Return [x, y] of the center of cell containing provided text 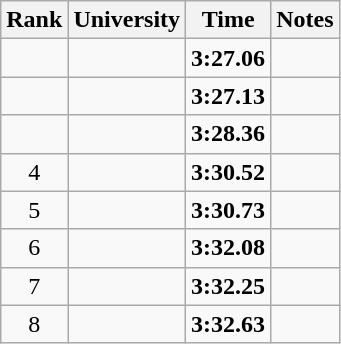
3:32.08 [228, 248]
4 [34, 172]
Rank [34, 20]
5 [34, 210]
7 [34, 286]
3:30.73 [228, 210]
University [127, 20]
3:30.52 [228, 172]
3:27.13 [228, 96]
6 [34, 248]
Time [228, 20]
Notes [305, 20]
8 [34, 324]
3:27.06 [228, 58]
3:32.63 [228, 324]
3:28.36 [228, 134]
3:32.25 [228, 286]
